Return [X, Y] of the center of cell containing provided text 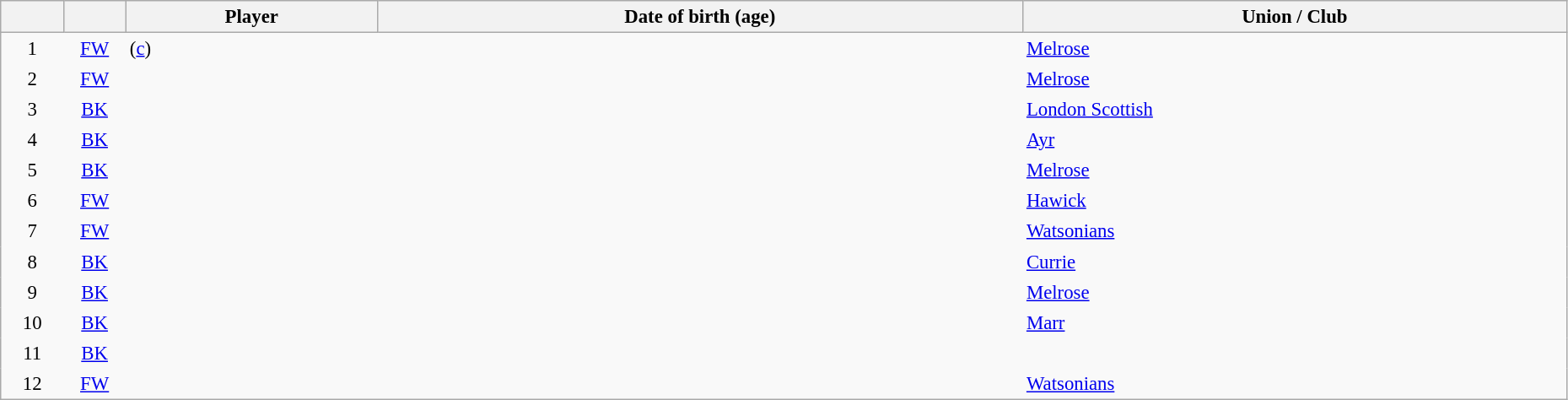
6 [32, 201]
Hawick [1294, 201]
2 [32, 78]
1 [32, 49]
5 [32, 170]
11 [32, 353]
9 [32, 292]
3 [32, 109]
Player [251, 17]
(c) [251, 49]
Ayr [1294, 140]
12 [32, 383]
10 [32, 322]
7 [32, 231]
4 [32, 140]
8 [32, 262]
London Scottish [1294, 109]
Marr [1294, 322]
Currie [1294, 262]
Union / Club [1294, 17]
Date of birth (age) [700, 17]
